Search for the cell housing the specified text and yield its (x, y) center coordinate. 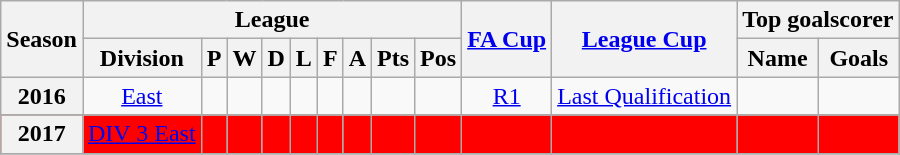
R1 (507, 96)
FA Cup (507, 39)
Last Qualification (644, 96)
Division (142, 58)
Top goalscorer (818, 20)
W (244, 58)
East (142, 96)
F (330, 58)
L (304, 58)
A (357, 58)
2017 (42, 134)
Name (778, 58)
Pts (394, 58)
League (272, 20)
P (214, 58)
Season (42, 39)
DIV 3 East (142, 134)
Pos (438, 58)
2016 (42, 96)
League Cup (644, 39)
Goals (859, 58)
D (276, 58)
